Extract the [x, y] coordinate from the center of the cell holding the provided text.  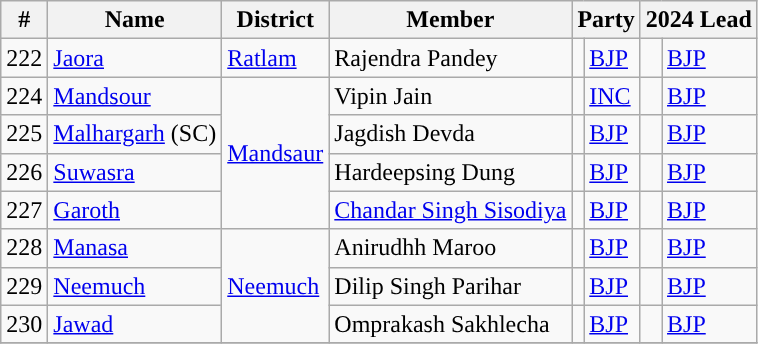
226 [24, 172]
Dilip Singh Parihar [450, 286]
230 [24, 324]
Suwasra [135, 172]
222 [24, 58]
224 [24, 96]
Jagdish Devda [450, 134]
Anirudhh Maroo [450, 248]
Garoth [135, 210]
Chandar Singh Sisodiya [450, 210]
Jawad [135, 324]
Name [135, 20]
Manasa [135, 248]
Member [450, 20]
Jaora [135, 58]
Malhargarh (SC) [135, 134]
Omprakash Sakhlecha [450, 324]
2024 Lead [698, 20]
Party [606, 20]
Mandsour [135, 96]
229 [24, 286]
227 [24, 210]
# [24, 20]
Rajendra Pandey [450, 58]
Ratlam [276, 58]
Mandsaur [276, 153]
228 [24, 248]
District [276, 20]
Vipin Jain [450, 96]
225 [24, 134]
INC [612, 96]
Hardeepsing Dung [450, 172]
